Capture the cell that displays the provided text and extract its [x, y] central coordinate. 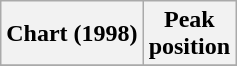
Peak position [189, 34]
Chart (1998) [72, 34]
